Scan for the cell matching the given text and deliver its (x, y) coordinate at center. 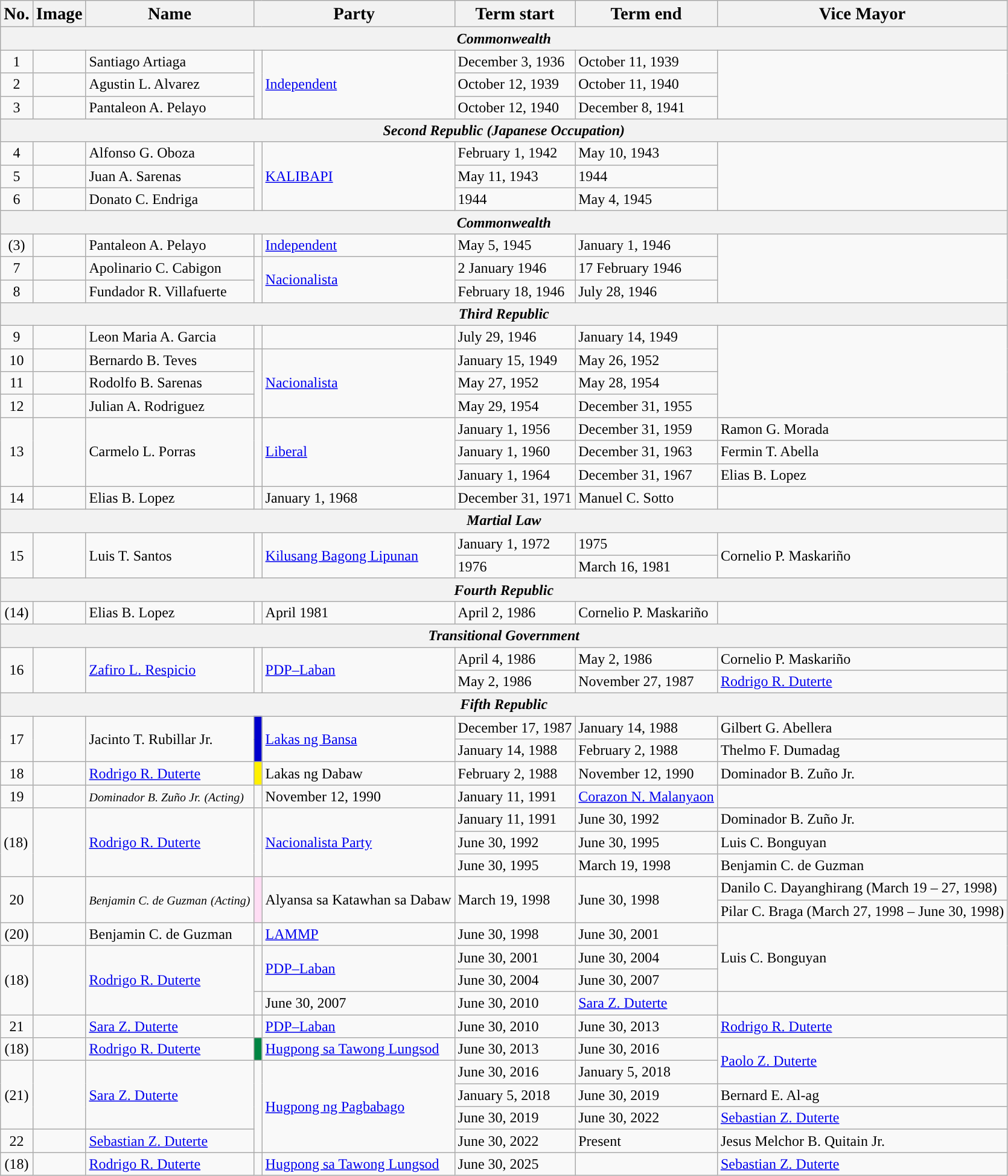
Dominador B. Zuño Jr. (Acting) (170, 796)
Corazon N. Malanyaon (646, 796)
18 (17, 774)
KALIBAPI (359, 176)
14 (17, 498)
December 31, 1963 (646, 452)
17 (17, 739)
16 (17, 670)
4 (17, 153)
9 (17, 337)
Fifth Republic (504, 705)
July 28, 1946 (646, 291)
Bernard E. Al-ag (862, 1095)
June 30, 2025 (515, 1164)
Paolo Z. Duterte (862, 1061)
Bernardo B. Teves (170, 360)
Liberal (359, 452)
October 12, 1940 (515, 107)
May 29, 1954 (515, 406)
Martial Law (504, 521)
Thelmo F. Dumadag (862, 751)
3 (17, 107)
May 28, 1954 (646, 383)
Manuel C. Sotto (646, 498)
February 18, 1946 (515, 291)
No. (17, 14)
Third Republic (504, 314)
2 (17, 84)
5 (17, 176)
Jesus Melchor B. Quitain Jr. (862, 1141)
Hugpong ng Pagbabago (359, 1107)
January 1, 1968 (359, 498)
2 January 1946 (515, 268)
Gilbert G. Abellera (862, 728)
October 12, 1939 (515, 84)
Lakas ng Dabaw (359, 774)
May 4, 1945 (646, 199)
Fundador R. Villafuerte (170, 291)
May 27, 1952 (515, 383)
December 31, 1967 (646, 475)
May 10, 1943 (646, 153)
January 14, 1949 (646, 337)
17 February 1946 (646, 268)
January 1, 1960 (515, 452)
January 15, 1949 (515, 360)
Party (354, 14)
January 1, 1972 (515, 544)
Present (646, 1141)
December 31, 1955 (646, 406)
Jacinto T. Rubillar Jr. (170, 739)
22 (17, 1141)
8 (17, 291)
15 (17, 555)
Fourth Republic (504, 590)
May 26, 1952 (646, 360)
December 3, 1936 (515, 62)
April 2, 1986 (515, 612)
Zafiro L. Respicio (170, 670)
Nacionalista Party (359, 842)
Julian A. Rodriguez (170, 406)
Name (170, 14)
(21) (17, 1095)
Term start (515, 14)
December 17, 1987 (515, 728)
(3) (17, 245)
January 1, 1964 (515, 475)
12 (17, 406)
21 (17, 1026)
Danilo C. Dayanghirang (March 19 – 27, 1998) (862, 888)
20 (17, 900)
April 1981 (359, 612)
Benjamin C. de Guzman (Acting) (170, 900)
7 (17, 268)
January 1, 1946 (646, 245)
Donato C. Endriga (170, 199)
Transitional Government (504, 635)
October 11, 1940 (646, 84)
6 (17, 199)
Pilar C. Braga (March 27, 1998 – June 30, 1998) (862, 911)
July 29, 1946 (515, 337)
Carmelo L. Porras (170, 452)
1 (17, 62)
May 11, 1943 (515, 176)
Leon Maria A. Garcia (170, 337)
Santiago Artiaga (170, 62)
13 (17, 452)
November 27, 1987 (646, 682)
19 (17, 796)
Alyansa sa Katawhan sa Dabaw (359, 900)
Agustin L. Alvarez (170, 84)
10 (17, 360)
Lakas ng Bansa (359, 739)
(20) (17, 934)
Apolinario C. Cabigon (170, 268)
Image (59, 14)
October 11, 1939 (646, 62)
Term end (646, 14)
Luis T. Santos (170, 555)
December 31, 1959 (646, 429)
(14) (17, 612)
February 1, 1942 (515, 153)
Juan A. Sarenas (170, 176)
March 16, 1981 (646, 567)
Rodolfo B. Sarenas (170, 383)
May 5, 1945 (515, 245)
1975 (646, 544)
Ramon G. Morada (862, 429)
LAMMP (359, 934)
Vice Mayor (862, 14)
December 31, 1971 (515, 498)
April 4, 1986 (515, 658)
Second Republic (Japanese Occupation) (504, 130)
January 1, 1956 (515, 429)
Fermin T. Abella (862, 452)
Alfonso G. Oboza (170, 153)
Kilusang Bagong Lipunan (359, 555)
11 (17, 383)
1976 (515, 567)
December 8, 1941 (646, 107)
